Return the [X, Y] coordinate for the center point of the cell that contains the specified text.  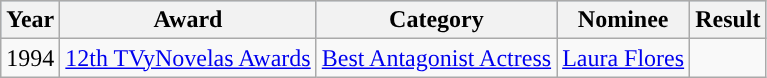
Laura Flores [624, 58]
Category [436, 20]
Year [30, 20]
Best Antagonist Actress [436, 58]
Nominee [624, 20]
Result [728, 20]
12th TVyNovelas Awards [188, 58]
1994 [30, 58]
Award [188, 20]
